Capture the cell that displays the provided text and extract its [X, Y] central coordinate. 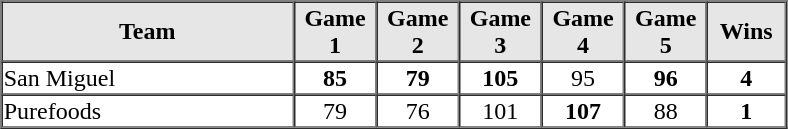
Game 3 [500, 32]
85 [336, 78]
101 [500, 110]
Wins [746, 32]
95 [584, 78]
Game 4 [584, 32]
Game 5 [666, 32]
105 [500, 78]
4 [746, 78]
76 [418, 110]
1 [746, 110]
Game 2 [418, 32]
Purefoods [148, 110]
96 [666, 78]
San Miguel [148, 78]
Team [148, 32]
Game 1 [336, 32]
107 [584, 110]
88 [666, 110]
